Search for the cell housing the specified text and yield its (X, Y) center coordinate. 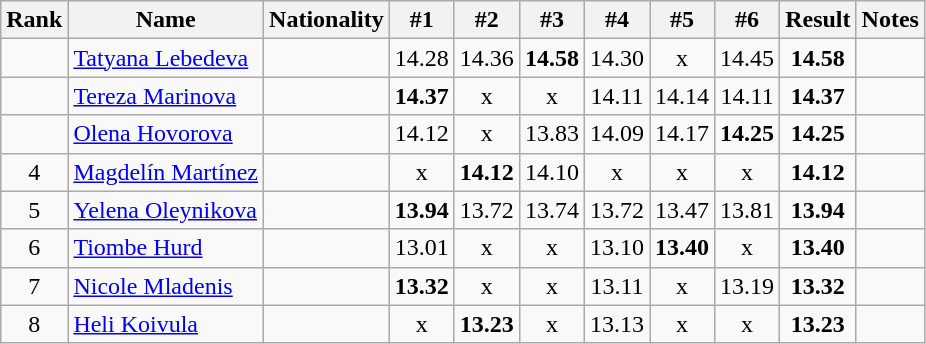
14.17 (682, 134)
14.09 (616, 134)
Rank (34, 20)
13.10 (616, 248)
14.30 (616, 58)
Nationality (327, 20)
Tiombe Hurd (166, 248)
7 (34, 286)
6 (34, 248)
Result (818, 20)
Heli Koivula (166, 324)
13.74 (552, 210)
14.10 (552, 172)
#2 (486, 20)
14.36 (486, 58)
#1 (422, 20)
Yelena Oleynikova (166, 210)
Tereza Marinova (166, 96)
5 (34, 210)
Magdelín Martínez (166, 172)
13.11 (616, 286)
8 (34, 324)
13.01 (422, 248)
Nicole Mladenis (166, 286)
13.13 (616, 324)
#4 (616, 20)
4 (34, 172)
Tatyana Lebedeva (166, 58)
Name (166, 20)
13.83 (552, 134)
14.28 (422, 58)
13.81 (748, 210)
#6 (748, 20)
#3 (552, 20)
14.45 (748, 58)
13.19 (748, 286)
14.14 (682, 96)
Notes (890, 20)
13.47 (682, 210)
Olena Hovorova (166, 134)
#5 (682, 20)
